For the text-containing cell, return its midpoint in [x, y] coordinate format. 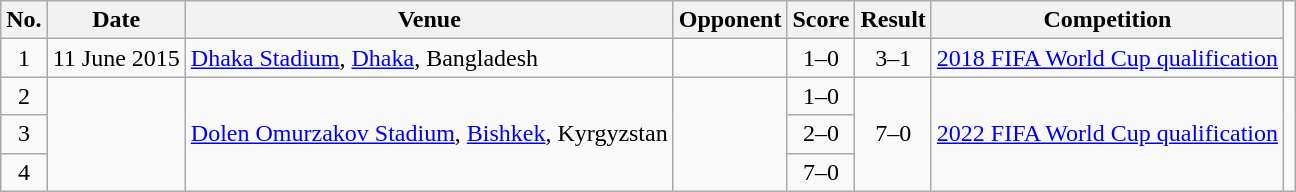
2–0 [821, 134]
1 [24, 58]
Dhaka Stadium, Dhaka, Bangladesh [429, 58]
Opponent [730, 20]
Score [821, 20]
2022 FIFA World Cup qualification [1107, 134]
11 June 2015 [116, 58]
No. [24, 20]
3 [24, 134]
4 [24, 172]
3–1 [893, 58]
Date [116, 20]
Result [893, 20]
Venue [429, 20]
2 [24, 96]
2018 FIFA World Cup qualification [1107, 58]
Competition [1107, 20]
Dolen Omurzakov Stadium, Bishkek, Kyrgyzstan [429, 134]
